Output the (x, y) coordinate of the center of the cell containing the given text.  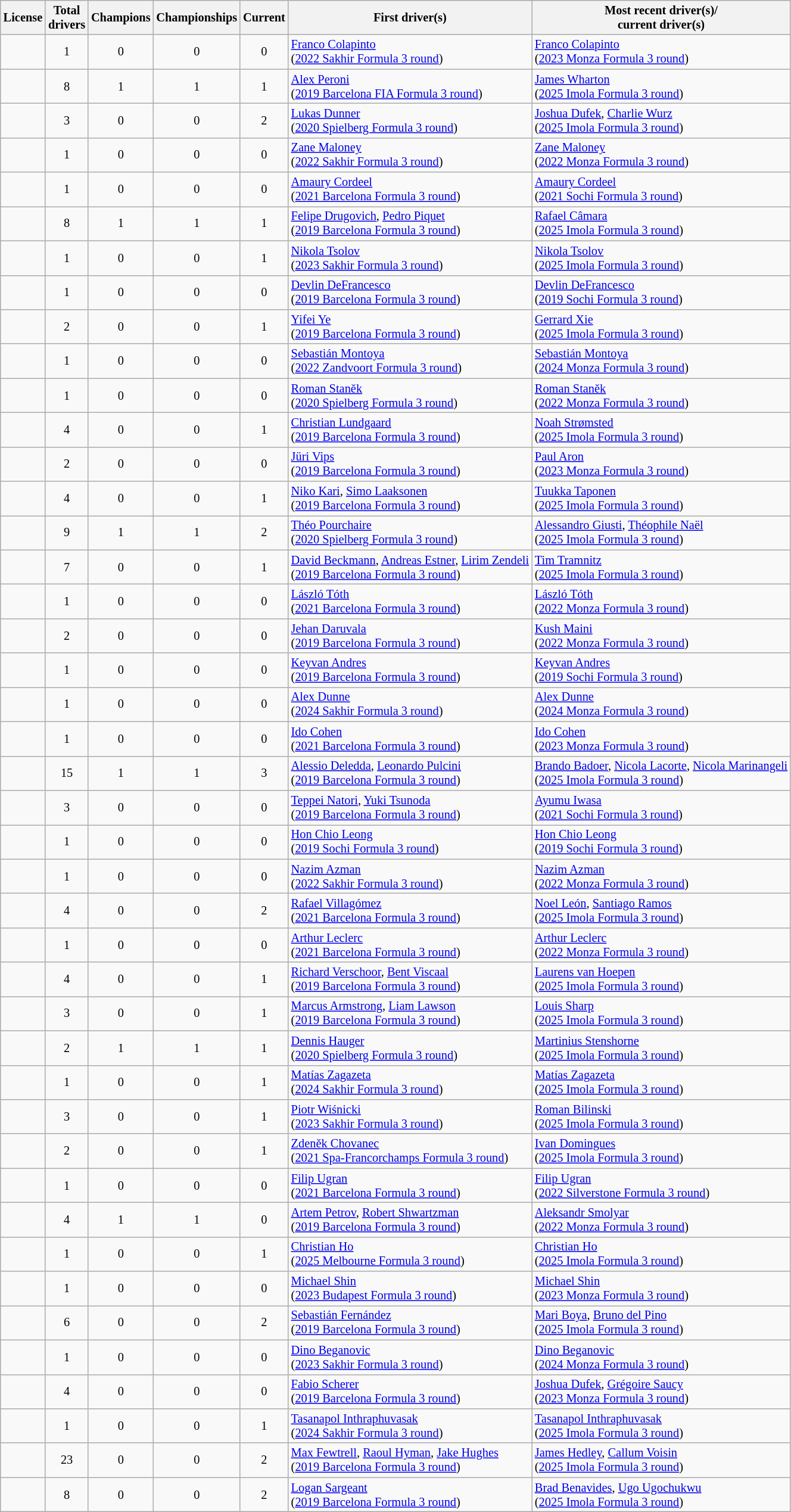
Fabio Scherer(2019 Barcelona Formula 3 round) (410, 1392)
Noah Strømsted(2025 Imola Formula 3 round) (661, 430)
Paul Aron(2023 Monza Formula 3 round) (661, 464)
David Beckmann, Andreas Estner, Lirim Zendeli(2019 Barcelona Formula 3 round) (410, 567)
Joshua Dufek, Grégoire Saucy(2023 Monza Formula 3 round) (661, 1392)
Piotr Wiśnicki(2023 Sakhir Formula 3 round) (410, 1116)
Tasanapol Inthraphuvasak(2024 Sakhir Formula 3 round) (410, 1426)
Martinius Stenshorne(2025 Imola Formula 3 round) (661, 1048)
Noel León, Santiago Ramos(2025 Imola Formula 3 round) (661, 910)
Zdeněk Chovanec(2021 Spa-Francorchamps Formula 3 round) (410, 1151)
László Tóth(2022 Monza Formula 3 round) (661, 601)
Yifei Ye(2019 Barcelona Formula 3 round) (410, 326)
Rafael Villagómez(2021 Barcelona Formula 3 round) (410, 910)
Marcus Armstrong, Liam Lawson(2019 Barcelona Formula 3 round) (410, 1013)
Tasanapol Inthraphuvasak(2025 Imola Formula 3 round) (661, 1426)
Keyvan Andres(2019 Barcelona Formula 3 round) (410, 670)
Filip Ugran(2021 Barcelona Formula 3 round) (410, 1186)
Current (264, 17)
Christian Ho(2025 Melbourne Formula 3 round) (410, 1254)
Totaldrivers (67, 17)
Jüri Vips(2019 Barcelona Formula 3 round) (410, 464)
Arthur Leclerc(2022 Monza Formula 3 round) (661, 945)
James Hedley, Callum Voisin(2025 Imola Formula 3 round) (661, 1460)
Alex Dunne(2024 Sakhir Formula 3 round) (410, 704)
Christian Lundgaard(2019 Barcelona Formula 3 round) (410, 430)
Nikola Tsolov(2023 Sakhir Formula 3 round) (410, 258)
Michael Shin(2023 Monza Formula 3 round) (661, 1289)
9 (67, 533)
Jehan Daruvala(2019 Barcelona Formula 3 round) (410, 636)
Matías Zagazeta(2025 Imola Formula 3 round) (661, 1082)
Logan Sargeant(2019 Barcelona Formula 3 round) (410, 1495)
Max Fewtrell, Raoul Hyman, Jake Hughes(2019 Barcelona Formula 3 round) (410, 1460)
Joshua Dufek, Charlie Wurz(2025 Imola Formula 3 round) (661, 120)
Alessio Deledda, Leonardo Pulcini(2019 Barcelona Formula 3 round) (410, 773)
Ido Cohen(2021 Barcelona Formula 3 round) (410, 739)
Zane Maloney(2022 Monza Formula 3 round) (661, 155)
Franco Colapinto(2023 Monza Formula 3 round) (661, 52)
Gerrard Xie(2025 Imola Formula 3 round) (661, 326)
Michael Shin(2023 Budapest Formula 3 round) (410, 1289)
Tim Tramnitz(2025 Imola Formula 3 round) (661, 567)
Louis Sharp(2025 Imola Formula 3 round) (661, 1013)
László Tóth(2021 Barcelona Formula 3 round) (410, 601)
Alex Peroni(2019 Barcelona FIA Formula 3 round) (410, 86)
6 (67, 1323)
First driver(s) (410, 17)
Ivan Domingues(2025 Imola Formula 3 round) (661, 1151)
License (23, 17)
Nazim Azman(2022 Sakhir Formula 3 round) (410, 876)
Aleksandr Smolyar(2022 Monza Formula 3 round) (661, 1219)
15 (67, 773)
Roman Bilinski(2025 Imola Formula 3 round) (661, 1116)
Richard Verschoor, Bent Viscaal(2019 Barcelona Formula 3 round) (410, 979)
Sebastián Montoya(2022 Zandvoort Formula 3 round) (410, 361)
Matías Zagazeta(2024 Sakhir Formula 3 round) (410, 1082)
James Wharton(2025 Imola Formula 3 round) (661, 86)
Artem Petrov, Robert Shwartzman(2019 Barcelona Formula 3 round) (410, 1219)
Championships (197, 17)
Alessandro Giusti, Théophile Naël(2025 Imola Formula 3 round) (661, 533)
Kush Maini(2022 Monza Formula 3 round) (661, 636)
Franco Colapinto(2022 Sakhir Formula 3 round) (410, 52)
Rafael Câmara(2025 Imola Formula 3 round) (661, 223)
Dino Beganovic(2024 Monza Formula 3 round) (661, 1357)
Mari Boya, Bruno del Pino(2025 Imola Formula 3 round) (661, 1323)
Sebastián Fernández(2019 Barcelona Formula 3 round) (410, 1323)
Alex Dunne(2024 Monza Formula 3 round) (661, 704)
Amaury Cordeel(2021 Barcelona Formula 3 round) (410, 189)
Ayumu Iwasa(2021 Sochi Formula 3 round) (661, 807)
Brad Benavides, Ugo Ugochukwu(2025 Imola Formula 3 round) (661, 1495)
Filip Ugran(2022 Silverstone Formula 3 round) (661, 1186)
Arthur Leclerc(2021 Barcelona Formula 3 round) (410, 945)
Lukas Dunner(2020 Spielberg Formula 3 round) (410, 120)
Roman Staněk(2020 Spielberg Formula 3 round) (410, 396)
Nazim Azman(2022 Monza Formula 3 round) (661, 876)
Zane Maloney(2022 Sakhir Formula 3 round) (410, 155)
Dino Beganovic(2023 Sakhir Formula 3 round) (410, 1357)
Dennis Hauger(2020 Spielberg Formula 3 round) (410, 1048)
Teppei Natori, Yuki Tsunoda(2019 Barcelona Formula 3 round) (410, 807)
Champions (120, 17)
Devlin DeFrancesco(2019 Barcelona Formula 3 round) (410, 293)
Laurens van Hoepen(2025 Imola Formula 3 round) (661, 979)
Felipe Drugovich, Pedro Piquet(2019 Barcelona Formula 3 round) (410, 223)
Nikola Tsolov(2025 Imola Formula 3 round) (661, 258)
Sebastián Montoya(2024 Monza Formula 3 round) (661, 361)
Roman Staněk(2022 Monza Formula 3 round) (661, 396)
Amaury Cordeel(2021 Sochi Formula 3 round) (661, 189)
23 (67, 1460)
7 (67, 567)
Devlin DeFrancesco(2019 Sochi Formula 3 round) (661, 293)
Most recent driver(s)/current driver(s) (661, 17)
Ido Cohen(2023 Monza Formula 3 round) (661, 739)
Brando Badoer, Nicola Lacorte, Nicola Marinangeli(2025 Imola Formula 3 round) (661, 773)
Niko Kari, Simo Laaksonen(2019 Barcelona Formula 3 round) (410, 499)
Christian Ho(2025 Imola Formula 3 round) (661, 1254)
Tuukka Taponen(2025 Imola Formula 3 round) (661, 499)
Théo Pourchaire(2020 Spielberg Formula 3 round) (410, 533)
Keyvan Andres(2019 Sochi Formula 3 round) (661, 670)
